Determine the [X, Y] coordinate at the center of the cell enclosing the given text.  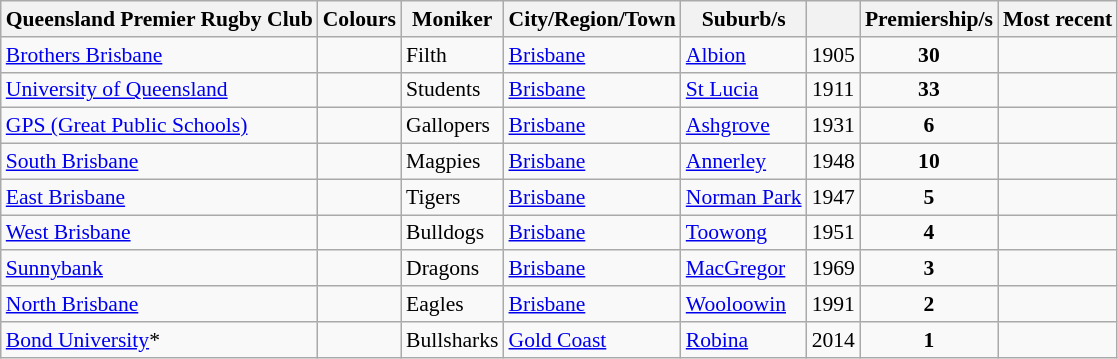
30 [929, 55]
Gallopers [452, 126]
University of Queensland [160, 90]
Suburb/s [744, 19]
Tigers [452, 197]
10 [929, 162]
2014 [834, 340]
1 [929, 340]
1947 [834, 197]
Premiership/s [929, 19]
1951 [834, 233]
GPS (Great Public Schools) [160, 126]
Annerley [744, 162]
City/Region/Town [592, 19]
Bullsharks [452, 340]
Moniker [452, 19]
Colours [360, 19]
Magpies [452, 162]
Filth [452, 55]
4 [929, 233]
1991 [834, 304]
3 [929, 269]
West Brisbane [160, 233]
1905 [834, 55]
5 [929, 197]
Bulldogs [452, 233]
33 [929, 90]
MacGregor [744, 269]
Toowong [744, 233]
1948 [834, 162]
1969 [834, 269]
Wooloowin [744, 304]
Eagles [452, 304]
North Brisbane [160, 304]
East Brisbane [160, 197]
St Lucia [744, 90]
Robina [744, 340]
Gold Coast [592, 340]
6 [929, 126]
2 [929, 304]
1931 [834, 126]
Students [452, 90]
1911 [834, 90]
Sunnybank [160, 269]
Bond University* [160, 340]
Albion [744, 55]
South Brisbane [160, 162]
Dragons [452, 269]
Ashgrove [744, 126]
Brothers Brisbane [160, 55]
Queensland Premier Rugby Club [160, 19]
Norman Park [744, 197]
Most recent [1058, 19]
